Extract the (x, y) coordinate from the center of the cell holding the provided text.  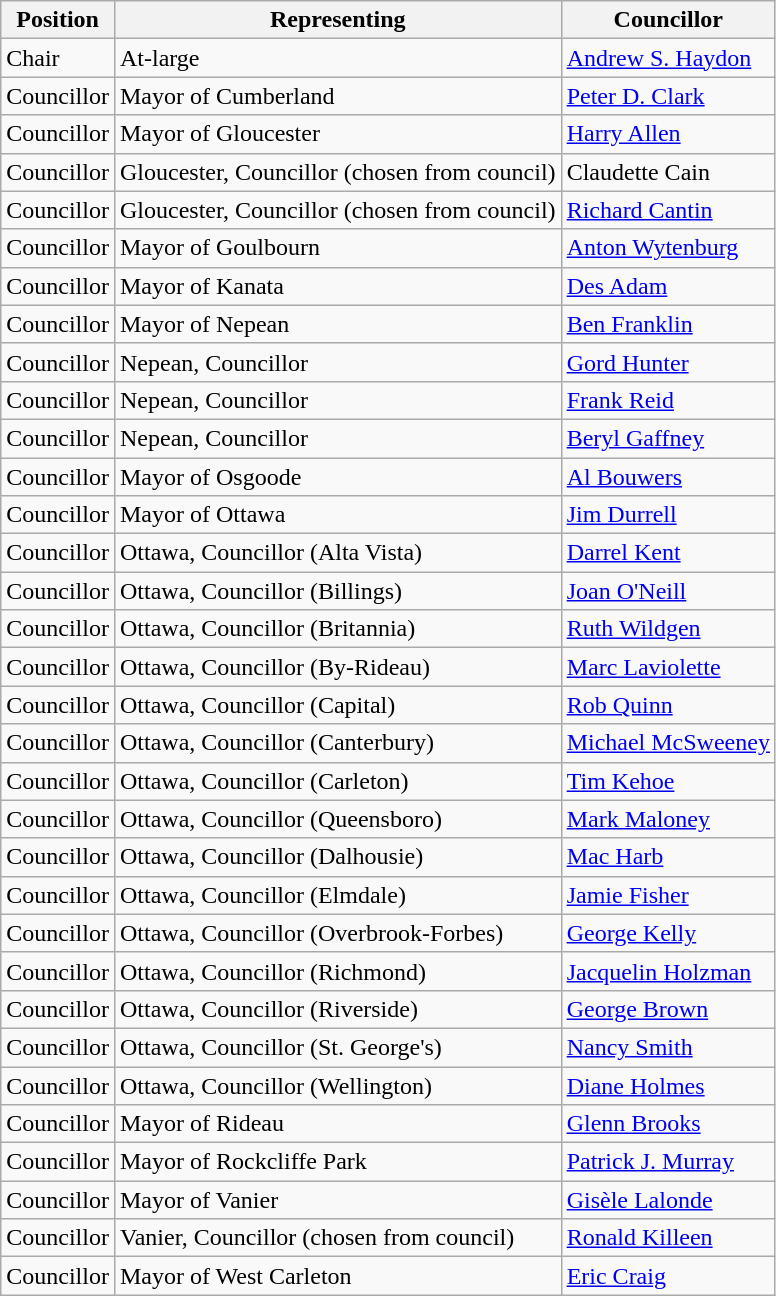
Position (58, 20)
Mayor of Rockcliffe Park (338, 1162)
Eric Craig (668, 1276)
Patrick J. Murray (668, 1162)
Ottawa, Councillor (Queensboro) (338, 819)
Mark Maloney (668, 819)
Mayor of Rideau (338, 1124)
Ottawa, Councillor (Carleton) (338, 781)
Michael McSweeney (668, 743)
Gord Hunter (668, 362)
Ben Franklin (668, 324)
Ottawa, Councillor (Billings) (338, 591)
Darrel Kent (668, 553)
Mayor of West Carleton (338, 1276)
Mayor of Gloucester (338, 134)
Joan O'Neill (668, 591)
Mac Harb (668, 857)
Anton Wytenburg (668, 248)
Jim Durrell (668, 515)
Rob Quinn (668, 705)
Ronald Killeen (668, 1238)
Mayor of Nepean (338, 324)
Tim Kehoe (668, 781)
Ottawa, Councillor (Capital) (338, 705)
Ottawa, Councillor (Dalhousie) (338, 857)
Nancy Smith (668, 1047)
Jamie Fisher (668, 895)
Gisèle Lalonde (668, 1200)
Beryl Gaffney (668, 438)
Claudette Cain (668, 172)
Ottawa, Councillor (Riverside) (338, 1009)
Ottawa, Councillor (Overbrook-Forbes) (338, 933)
Glenn Brooks (668, 1124)
Diane Holmes (668, 1085)
Mayor of Vanier (338, 1200)
Ruth Wildgen (668, 629)
Mayor of Goulbourn (338, 248)
Ottawa, Councillor (Wellington) (338, 1085)
Ottawa, Councillor (Elmdale) (338, 895)
Marc Laviolette (668, 667)
Vanier, Councillor (chosen from council) (338, 1238)
Representing (338, 20)
Harry Allen (668, 134)
Ottawa, Councillor (Britannia) (338, 629)
Mayor of Cumberland (338, 96)
Chair (58, 58)
Ottawa, Councillor (Alta Vista) (338, 553)
Al Bouwers (668, 477)
Mayor of Kanata (338, 286)
Ottawa, Councillor (St. George's) (338, 1047)
Andrew S. Haydon (668, 58)
Ottawa, Councillor (Canterbury) (338, 743)
Jacquelin Holzman (668, 971)
Ottawa, Councillor (Richmond) (338, 971)
Peter D. Clark (668, 96)
George Kelly (668, 933)
George Brown (668, 1009)
Ottawa, Councillor (By-Rideau) (338, 667)
Mayor of Ottawa (338, 515)
Richard Cantin (668, 210)
Des Adam (668, 286)
Frank Reid (668, 400)
At-large (338, 58)
Mayor of Osgoode (338, 477)
